Determine the (X, Y) coordinate at the center of the cell enclosing the given text.  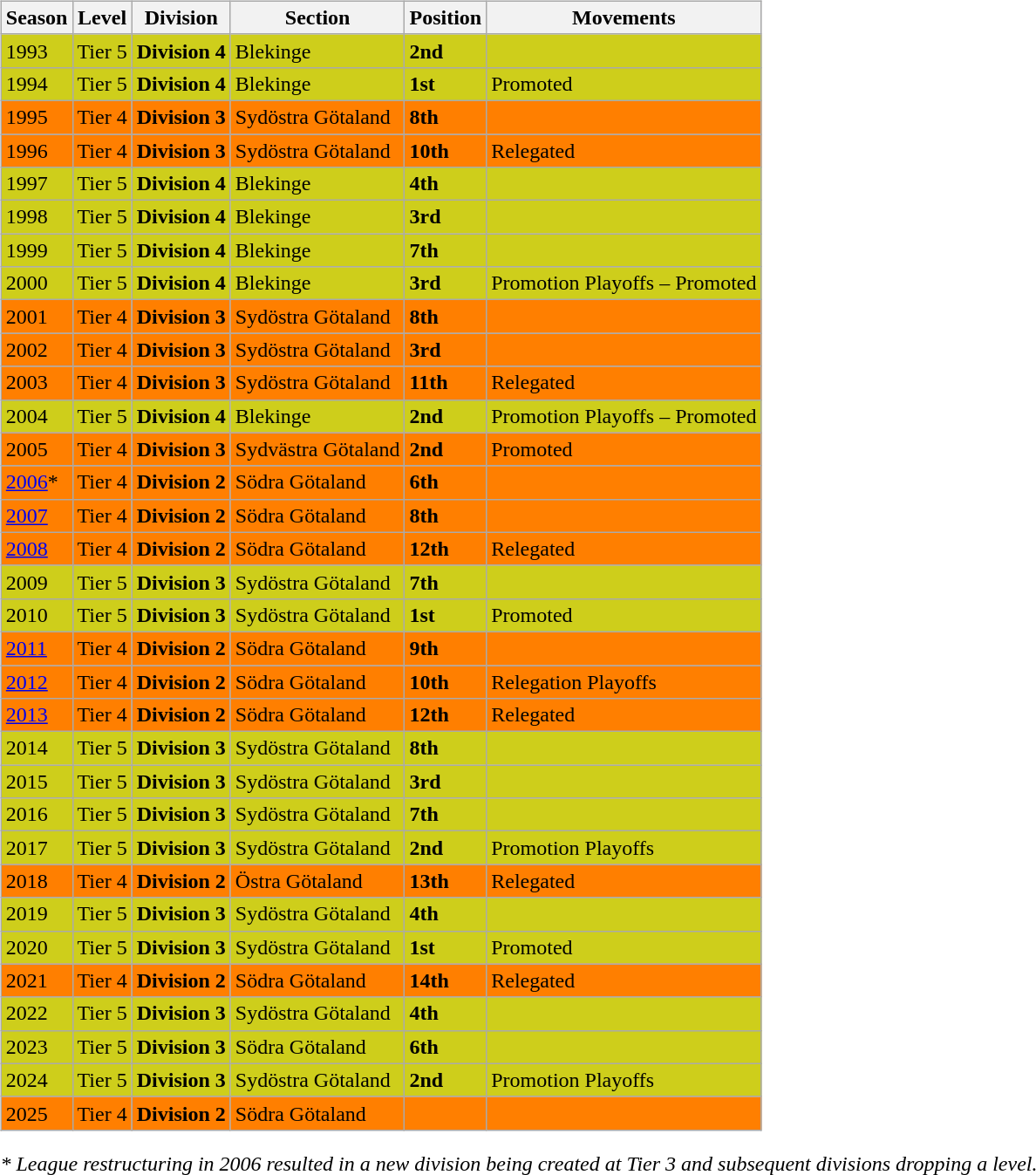
Season (37, 17)
2004 (37, 416)
1993 (37, 51)
2015 (37, 782)
1998 (37, 217)
2025 (37, 1113)
9th (446, 648)
2016 (37, 815)
2018 (37, 881)
Sydvästra Götaland (317, 449)
11th (446, 383)
2003 (37, 383)
2017 (37, 848)
1996 (37, 151)
2012 (37, 681)
1997 (37, 184)
2008 (37, 549)
1994 (37, 84)
2001 (37, 317)
2009 (37, 582)
1999 (37, 250)
2021 (37, 980)
Level (102, 17)
2014 (37, 748)
2002 (37, 350)
2024 (37, 1080)
2007 (37, 516)
2000 (37, 284)
Section (317, 17)
14th (446, 980)
2023 (37, 1047)
Position (446, 17)
2013 (37, 715)
2022 (37, 1014)
Division (181, 17)
2010 (37, 615)
Movements (624, 17)
1995 (37, 117)
2011 (37, 648)
2005 (37, 449)
2006* (37, 482)
13th (446, 881)
Östra Götaland (317, 881)
2019 (37, 914)
2020 (37, 947)
Relegation Playoffs (624, 681)
